Extract the (x, y) coordinate from the center of the cell holding the provided text.  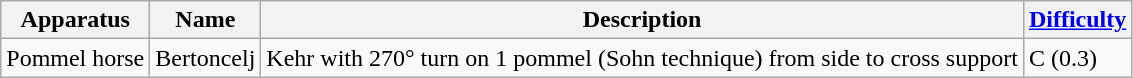
Kehr with 270° turn on 1 pommel (Sohn technique) from side to cross support (642, 58)
C (0.3) (1077, 58)
Difficulty (1077, 20)
Name (206, 20)
Pommel horse (76, 58)
Bertoncelj (206, 58)
Apparatus (76, 20)
Description (642, 20)
